From the cell containing the given text, extract its center point as (x, y) coordinate. 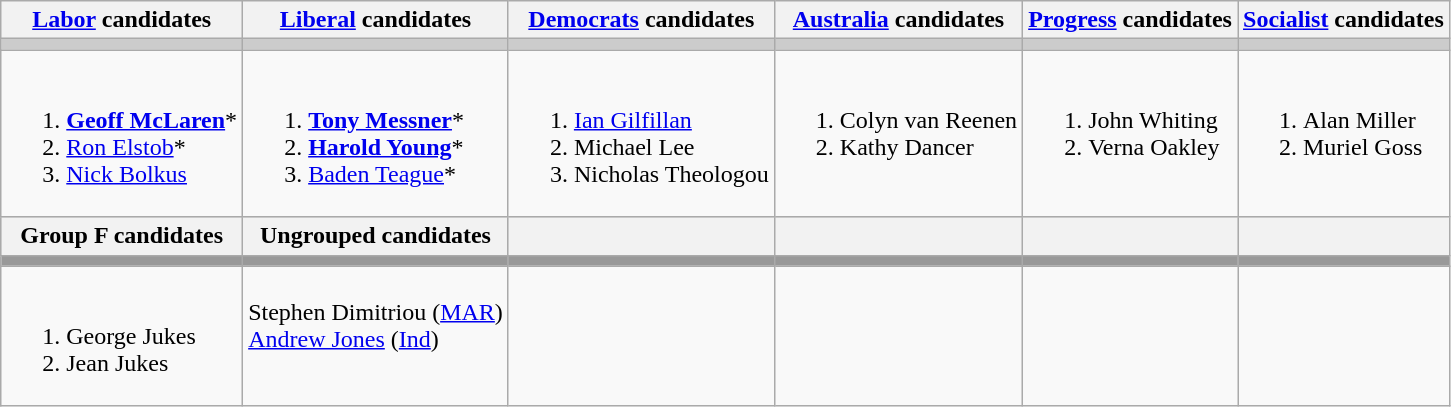
Colyn van ReenenKathy Dancer (898, 134)
Tony Messner*Harold Young*Baden Teague* (376, 134)
Australia candidates (898, 20)
Ian GilfillanMichael LeeNicholas Theologou (641, 134)
Liberal candidates (376, 20)
Geoff McLaren*Ron Elstob*Nick Bolkus (122, 134)
George JukesJean Jukes (122, 336)
Progress candidates (1130, 20)
John WhitingVerna Oakley (1130, 134)
Alan MillerMuriel Goss (1344, 134)
Labor candidates (122, 20)
Democrats candidates (641, 20)
Stephen Dimitriou (MAR) Andrew Jones (Ind) (376, 336)
Group F candidates (122, 236)
Ungrouped candidates (376, 236)
Socialist candidates (1344, 20)
